Return [X, Y] of the center of cell containing provided text 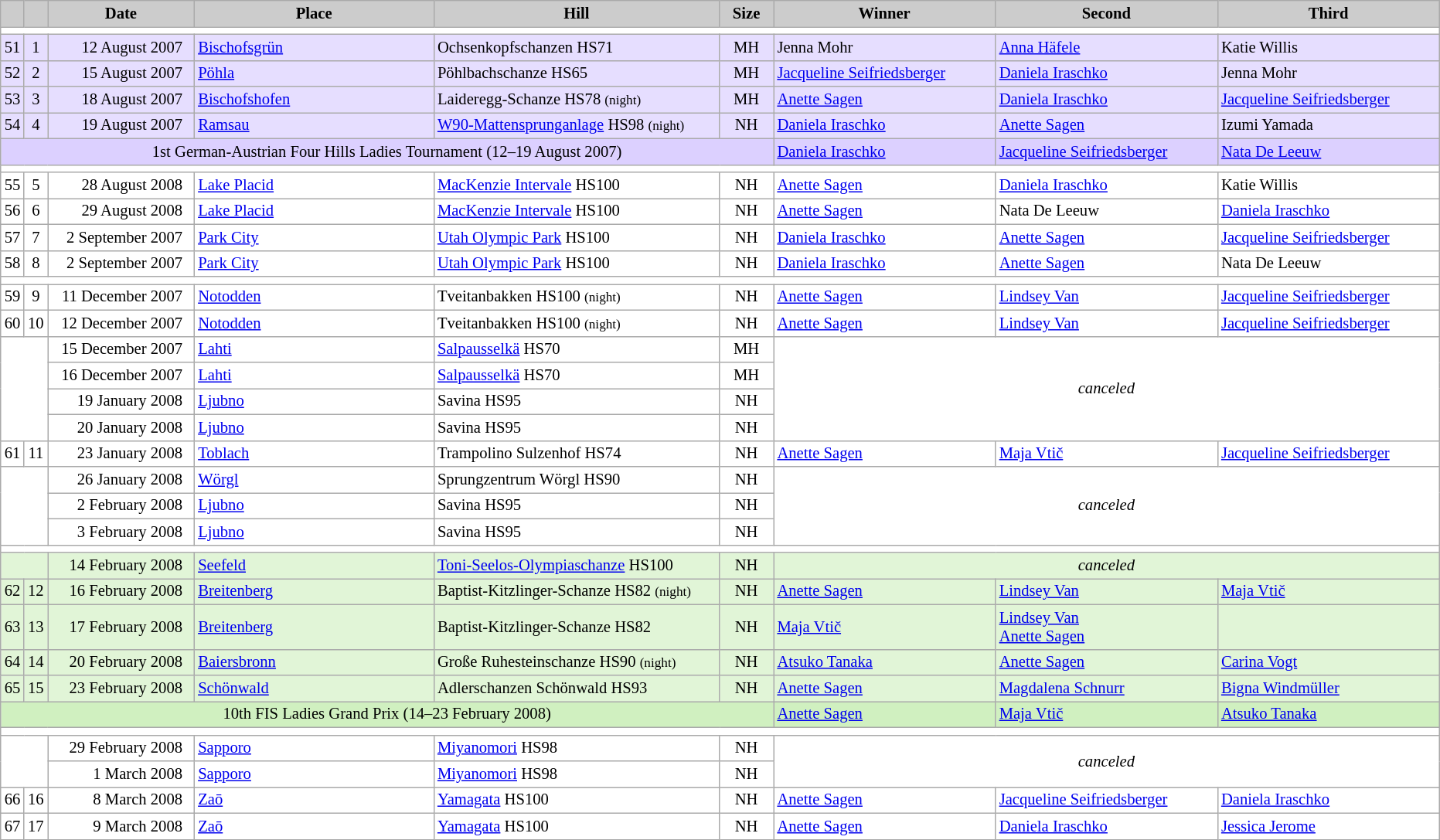
63 [12, 627]
19 August 2007 [121, 125]
11 [36, 454]
3 [36, 100]
6 [36, 211]
65 [12, 689]
Bigna Windmüller [1328, 689]
64 [12, 662]
57 [12, 237]
58 [12, 264]
53 [12, 100]
29 August 2008 [121, 211]
Size [747, 13]
10 [36, 323]
59 [12, 297]
9 March 2008 [121, 826]
Anna Häfele [1107, 47]
16 December 2007 [121, 375]
1st German-Austrian Four Hills Ladies Tournament (12–19 August 2007) [387, 151]
10th FIS Ladies Grand Prix (14–23 February 2008) [387, 714]
29 February 2008 [121, 748]
Lindsey Van Anette Sagen [1107, 627]
15 August 2007 [121, 73]
7 [36, 237]
1 March 2008 [121, 774]
Winner [884, 13]
66 [12, 800]
55 [12, 185]
Pöhla [314, 73]
51 [12, 47]
17 [36, 826]
Bischofsgrün [314, 47]
20 January 2008 [121, 427]
Sprungzentrum Wörgl HS90 [577, 480]
54 [12, 125]
1 [36, 47]
14 [36, 662]
13 [36, 627]
8 [36, 264]
Ochsenkopfschanzen HS71 [577, 47]
Schönwald [314, 689]
2 [36, 73]
Hill [577, 13]
18 August 2007 [121, 100]
23 February 2008 [121, 689]
61 [12, 454]
15 December 2007 [121, 349]
28 August 2008 [121, 185]
9 [36, 297]
Toblach [314, 454]
Ramsau [314, 125]
19 January 2008 [121, 401]
Große Ruhesteinschanze HS90 (night) [577, 662]
Pöhlbachschanze HS65 [577, 73]
W90-Mattensprunganlage HS98 (night) [577, 125]
26 January 2008 [121, 480]
Adlerschanzen Schönwald HS93 [577, 689]
2 February 2008 [121, 505]
11 December 2007 [121, 297]
Date [121, 13]
3 February 2008 [121, 532]
Bischofshofen [314, 100]
Carina Vogt [1328, 662]
14 February 2008 [121, 565]
12 December 2007 [121, 323]
60 [12, 323]
52 [12, 73]
Jessica Jerome [1328, 826]
Wörgl [314, 480]
4 [36, 125]
Magdalena Schnurr [1107, 689]
16 February 2008 [121, 591]
Baiersbronn [314, 662]
Izumi Yamada [1328, 125]
62 [12, 591]
17 February 2008 [121, 627]
Place [314, 13]
23 January 2008 [121, 454]
Laideregg-Schanze HS78 (night) [577, 100]
15 [36, 689]
67 [12, 826]
56 [12, 211]
Seefeld [314, 565]
Second [1107, 13]
16 [36, 800]
20 February 2008 [121, 662]
12 [36, 591]
Third [1328, 13]
8 March 2008 [121, 800]
Toni-Seelos-Olympiaschanze HS100 [577, 565]
5 [36, 185]
Baptist-Kitzlinger-Schanze HS82 [577, 627]
12 August 2007 [121, 47]
Trampolino Sulzenhof HS74 [577, 454]
Baptist-Kitzlinger-Schanze HS82 (night) [577, 591]
